For the text-containing cell, return its midpoint in (x, y) coordinate format. 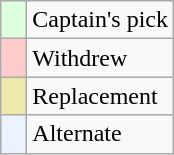
Replacement (100, 96)
Withdrew (100, 58)
Alternate (100, 134)
Captain's pick (100, 20)
